Identify which cell holds the provided text, then report its (x, y) central coordinate. 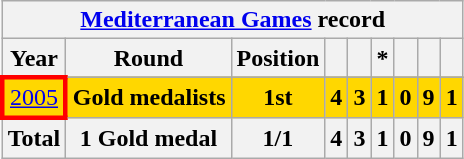
Round (148, 58)
1 Gold medal (148, 138)
2005 (34, 98)
* (382, 58)
Mediterranean Games record (232, 20)
Total (34, 138)
1st (278, 98)
1/1 (278, 138)
Gold medalists (148, 98)
Year (34, 58)
Position (278, 58)
